Identify which cell holds the provided text, then report its [x, y] central coordinate. 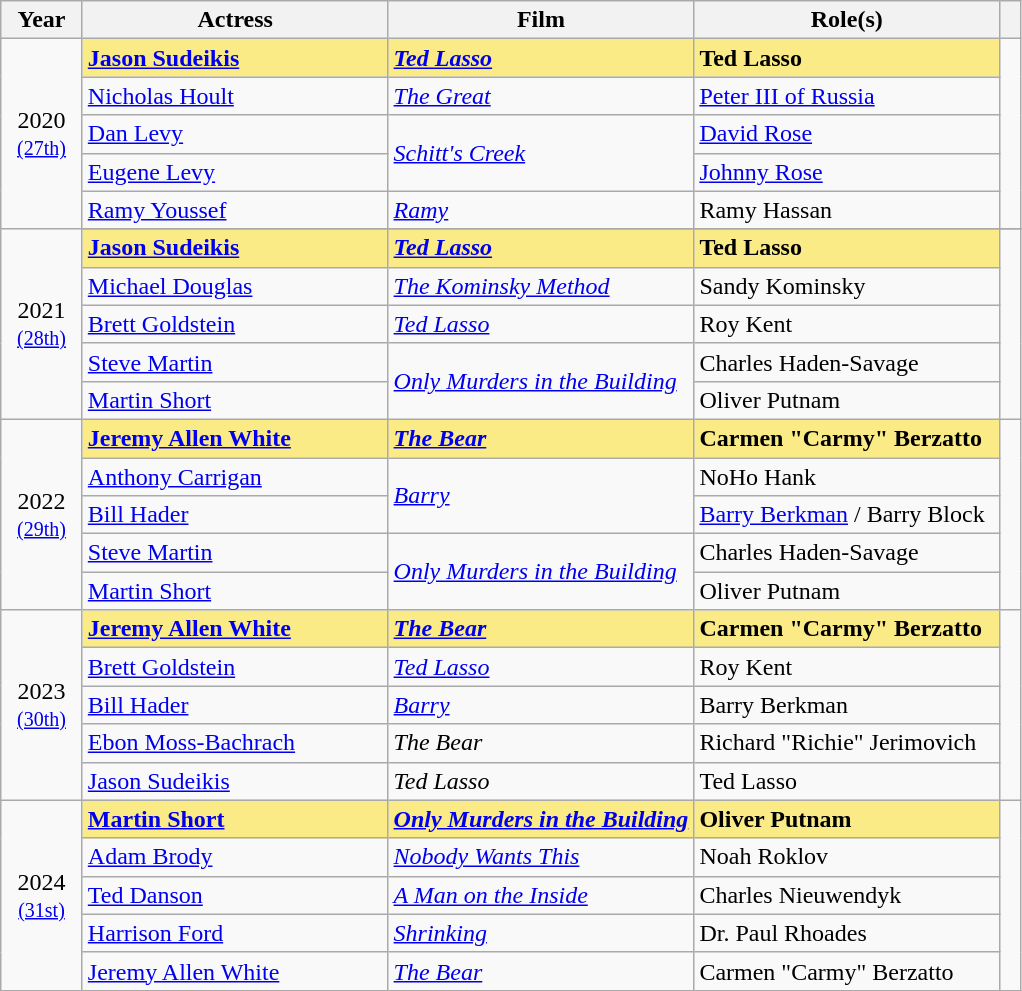
Year [42, 20]
Barry Berkman / Barry Block [847, 515]
NoHo Hank [847, 477]
Charles Nieuwendyk [847, 895]
The Great [541, 96]
Film [541, 20]
Dr. Paul Rhoades [847, 933]
Adam Brody [235, 857]
Schitt's Creek [541, 153]
2023(30th) [42, 705]
Ramy Hassan [847, 210]
2021(28th) [42, 324]
Harrison Ford [235, 933]
Eugene Levy [235, 172]
Ramy [541, 210]
Shrinking [541, 933]
2024(31st) [42, 895]
Actress [235, 20]
2020(27th) [42, 134]
Nicholas Hoult [235, 96]
Dan Levy [235, 134]
Michael Douglas [235, 286]
Ramy Youssef [235, 210]
Richard "Richie" Jerimovich [847, 743]
Johnny Rose [847, 172]
Peter III of Russia [847, 96]
Barry Berkman [847, 705]
Ebon Moss-Bachrach [235, 743]
Role(s) [847, 20]
Noah Roklov [847, 857]
David Rose [847, 134]
Anthony Carrigan [235, 477]
Sandy Kominsky [847, 286]
Ted Danson [235, 895]
A Man on the Inside [541, 895]
2022(29th) [42, 514]
The Kominsky Method [541, 286]
Nobody Wants This [541, 857]
